From the cell containing the given text, extract its center point as (X, Y) coordinate. 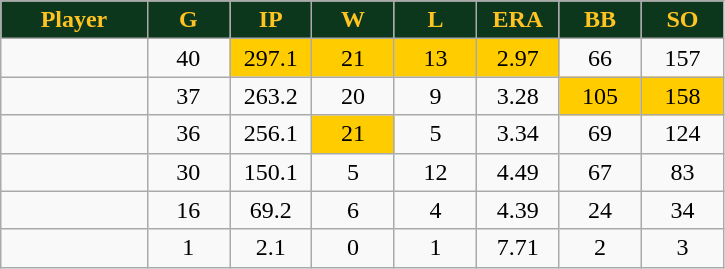
9 (435, 96)
7.71 (518, 248)
12 (435, 172)
20 (353, 96)
30 (188, 172)
66 (600, 58)
157 (682, 58)
69 (600, 134)
3.28 (518, 96)
40 (188, 58)
24 (600, 210)
83 (682, 172)
34 (682, 210)
69.2 (271, 210)
SO (682, 20)
158 (682, 96)
124 (682, 134)
37 (188, 96)
0 (353, 248)
13 (435, 58)
IP (271, 20)
G (188, 20)
67 (600, 172)
6 (353, 210)
297.1 (271, 58)
2.1 (271, 248)
2 (600, 248)
4.49 (518, 172)
263.2 (271, 96)
BB (600, 20)
L (435, 20)
W (353, 20)
ERA (518, 20)
16 (188, 210)
3 (682, 248)
105 (600, 96)
36 (188, 134)
150.1 (271, 172)
Player (74, 20)
4 (435, 210)
256.1 (271, 134)
3.34 (518, 134)
4.39 (518, 210)
2.97 (518, 58)
